Find where the given text appears and provide that cell's center as (x, y) coordinate. 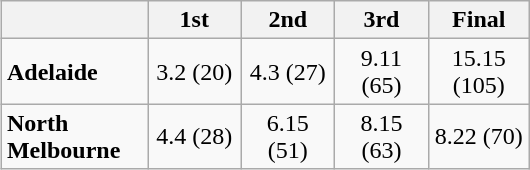
3.2 (20) (195, 72)
Final (478, 20)
2nd (288, 20)
6.15 (51) (288, 136)
North Melbourne (74, 136)
4.3 (27) (288, 72)
15.15 (105) (478, 72)
1st (195, 20)
8.15 (63) (382, 136)
8.22 (70) (478, 136)
4.4 (28) (195, 136)
3rd (382, 20)
Adelaide (74, 72)
9.11 (65) (382, 72)
